Capture the cell that displays the provided text and extract its [X, Y] central coordinate. 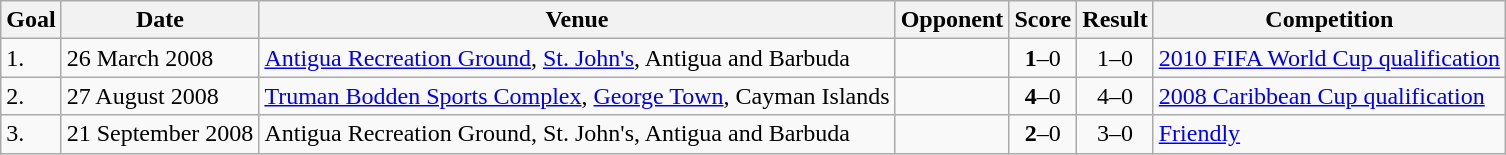
Goal [31, 20]
3–0 [1115, 134]
2008 Caribbean Cup qualification [1329, 96]
2. [31, 96]
Result [1115, 20]
1. [31, 58]
21 September 2008 [160, 134]
Opponent [952, 20]
Competition [1329, 20]
2–0 [1043, 134]
2010 FIFA World Cup qualification [1329, 58]
27 August 2008 [160, 96]
26 March 2008 [160, 58]
Friendly [1329, 134]
Truman Bodden Sports Complex, George Town, Cayman Islands [577, 96]
3. [31, 134]
Date [160, 20]
Score [1043, 20]
Venue [577, 20]
